Provide the [x, y] coordinate of the cell's center where the given text is located.  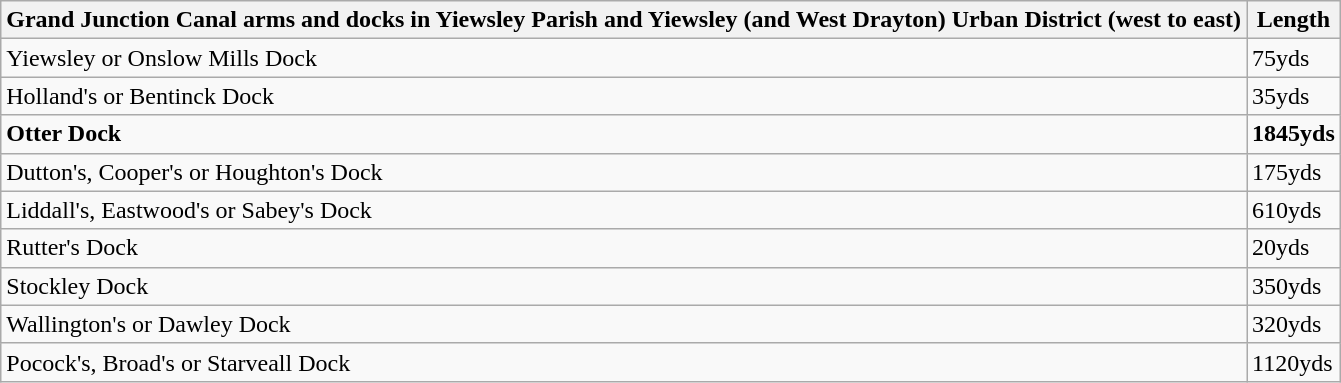
Rutter's Dock [624, 248]
Pocock's, Broad's or Starveall Dock [624, 362]
320yds [1293, 324]
Length [1293, 20]
1845yds [1293, 134]
35yds [1293, 96]
Holland's or Bentinck Dock [624, 96]
610yds [1293, 210]
Stockley Dock [624, 286]
Yiewsley or Onslow Mills Dock [624, 58]
Grand Junction Canal arms and docks in Yiewsley Parish and Yiewsley (and West Drayton) Urban District (west to east) [624, 20]
Liddall's, Eastwood's or Sabey's Dock [624, 210]
1120yds [1293, 362]
Wallington's or Dawley Dock [624, 324]
Dutton's, Cooper's or Houghton's Dock [624, 172]
175yds [1293, 172]
Otter Dock [624, 134]
75yds [1293, 58]
20yds [1293, 248]
350yds [1293, 286]
